Provide the [x, y] coordinate of the cell's center where the given text is located.  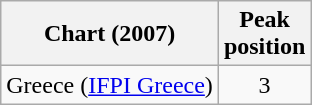
3 [264, 85]
Chart (2007) [110, 34]
Greece (IFPI Greece) [110, 85]
Peakposition [264, 34]
